Extract the [X, Y] coordinate from the center of the cell holding the provided text.  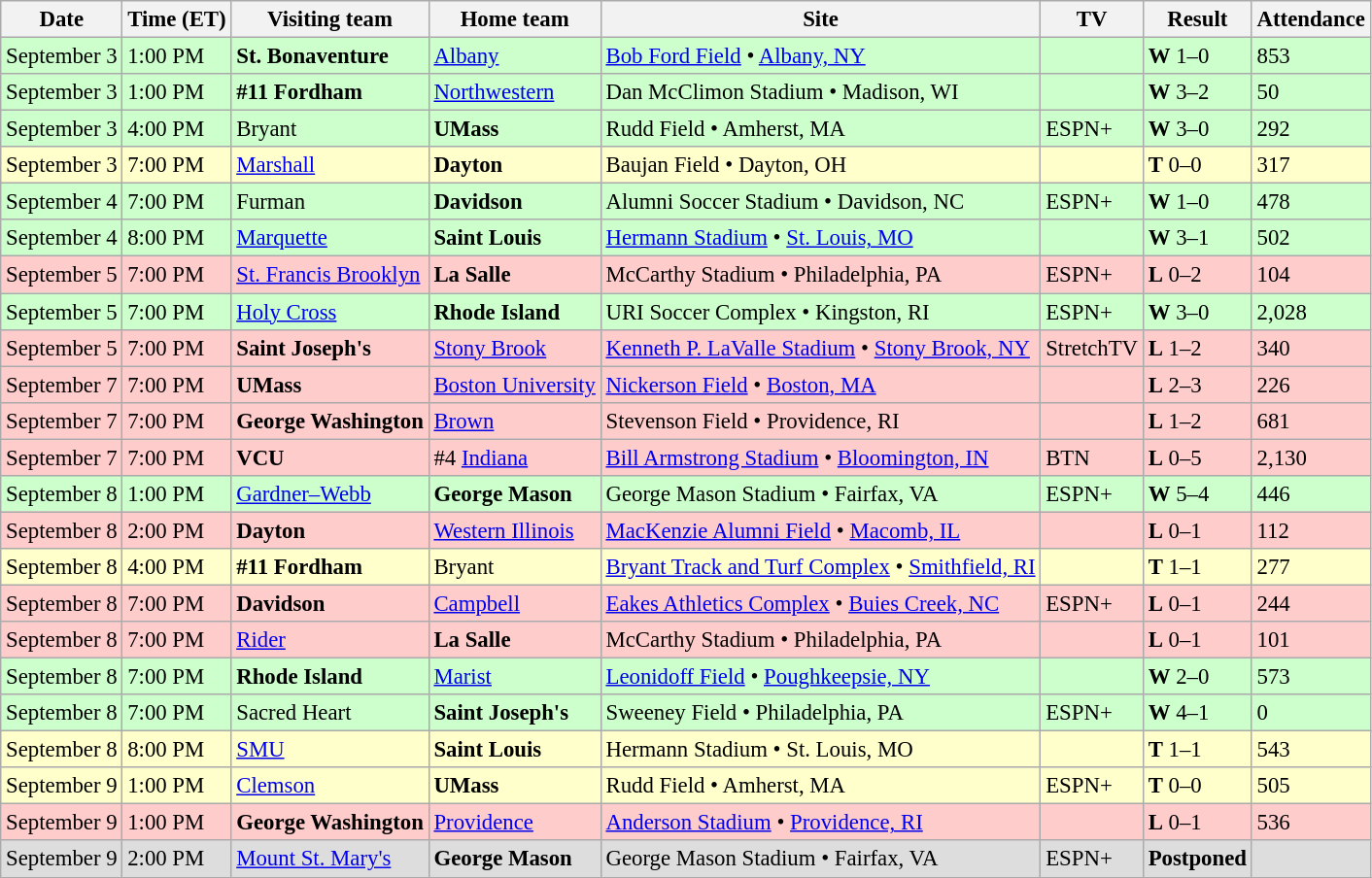
Mount St. Mary's [330, 860]
340 [1311, 348]
226 [1311, 385]
Furman [330, 202]
2,028 [1311, 312]
Brown [515, 421]
Site [820, 19]
Boston University [515, 385]
Marquette [330, 238]
Postponed [1197, 860]
Leonidoff Field • Poughkeepsie, NY [820, 677]
Bill Armstrong Stadium • Bloomington, IN [820, 457]
Marist [515, 677]
244 [1311, 603]
Rider [330, 640]
573 [1311, 677]
Alumni Soccer Stadium • Davidson, NC [820, 202]
St. Bonaventure [330, 56]
Western Illinois [515, 530]
277 [1311, 567]
292 [1311, 129]
Baujan Field • Dayton, OH [820, 165]
317 [1311, 165]
101 [1311, 640]
MacKenzie Alumni Field • Macomb, IL [820, 530]
Bryant Track and Turf Complex • Smithfield, RI [820, 567]
Stevenson Field • Providence, RI [820, 421]
543 [1311, 750]
Bob Ford Field • Albany, NY [820, 56]
Stony Brook [515, 348]
SMU [330, 750]
W 3–1 [1197, 238]
Date [62, 19]
Visiting team [330, 19]
446 [1311, 494]
502 [1311, 238]
505 [1311, 786]
Marshall [330, 165]
Nickerson Field • Boston, MA [820, 385]
Campbell [515, 603]
Clemson [330, 786]
BTN [1092, 457]
L 2–3 [1197, 385]
L 0–2 [1197, 275]
Albany [515, 56]
Dan McClimon Stadium • Madison, WI [820, 92]
853 [1311, 56]
Kenneth P. LaValle Stadium • Stony Brook, NY [820, 348]
Gardner–Webb [330, 494]
2,130 [1311, 457]
W 4–1 [1197, 713]
Attendance [1311, 19]
Anderson Stadium • Providence, RI [820, 823]
W 2–0 [1197, 677]
478 [1311, 202]
#4 Indiana [515, 457]
50 [1311, 92]
Sweeney Field • Philadelphia, PA [820, 713]
536 [1311, 823]
URI Soccer Complex • Kingston, RI [820, 312]
Eakes Athletics Complex • Buies Creek, NC [820, 603]
Holy Cross [330, 312]
TV [1092, 19]
Time (ET) [177, 19]
L 0–5 [1197, 457]
W 5–4 [1197, 494]
VCU [330, 457]
Result [1197, 19]
112 [1311, 530]
104 [1311, 275]
Providence [515, 823]
681 [1311, 421]
St. Francis Brooklyn [330, 275]
Sacred Heart [330, 713]
W 3–2 [1197, 92]
Northwestern [515, 92]
0 [1311, 713]
StretchTV [1092, 348]
Home team [515, 19]
